Search for the cell housing the specified text and yield its [X, Y] center coordinate. 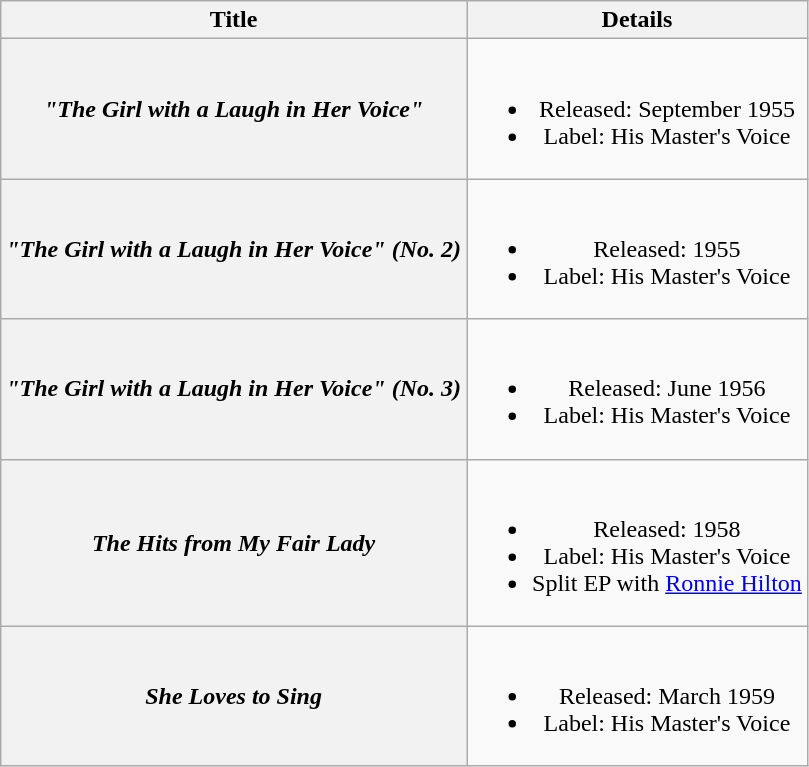
Details [636, 20]
Title [234, 20]
Released: September 1955Label: His Master's Voice [636, 109]
"The Girl with a Laugh in Her Voice" (No. 3) [234, 389]
She Loves to Sing [234, 696]
The Hits from My Fair Lady [234, 542]
"The Girl with a Laugh in Her Voice" (No. 2) [234, 249]
Released: 1958Label: His Master's VoiceSplit EP with Ronnie Hilton [636, 542]
Released: June 1956Label: His Master's Voice [636, 389]
Released: 1955Label: His Master's Voice [636, 249]
"The Girl with a Laugh in Her Voice" [234, 109]
Released: March 1959Label: His Master's Voice [636, 696]
